Determine the [x, y] coordinate at the center of the cell enclosing the given text.  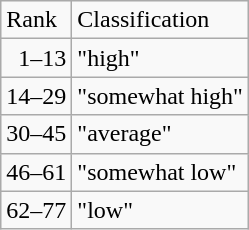
"somewhat low" [160, 172]
Classification [160, 20]
62–77 [36, 210]
14–29 [36, 96]
1–13 [36, 58]
"somewhat high" [160, 96]
"high" [160, 58]
Rank [36, 20]
30–45 [36, 134]
"low" [160, 210]
46–61 [36, 172]
"average" [160, 134]
